Identify which cell holds the provided text, then report its [X, Y] central coordinate. 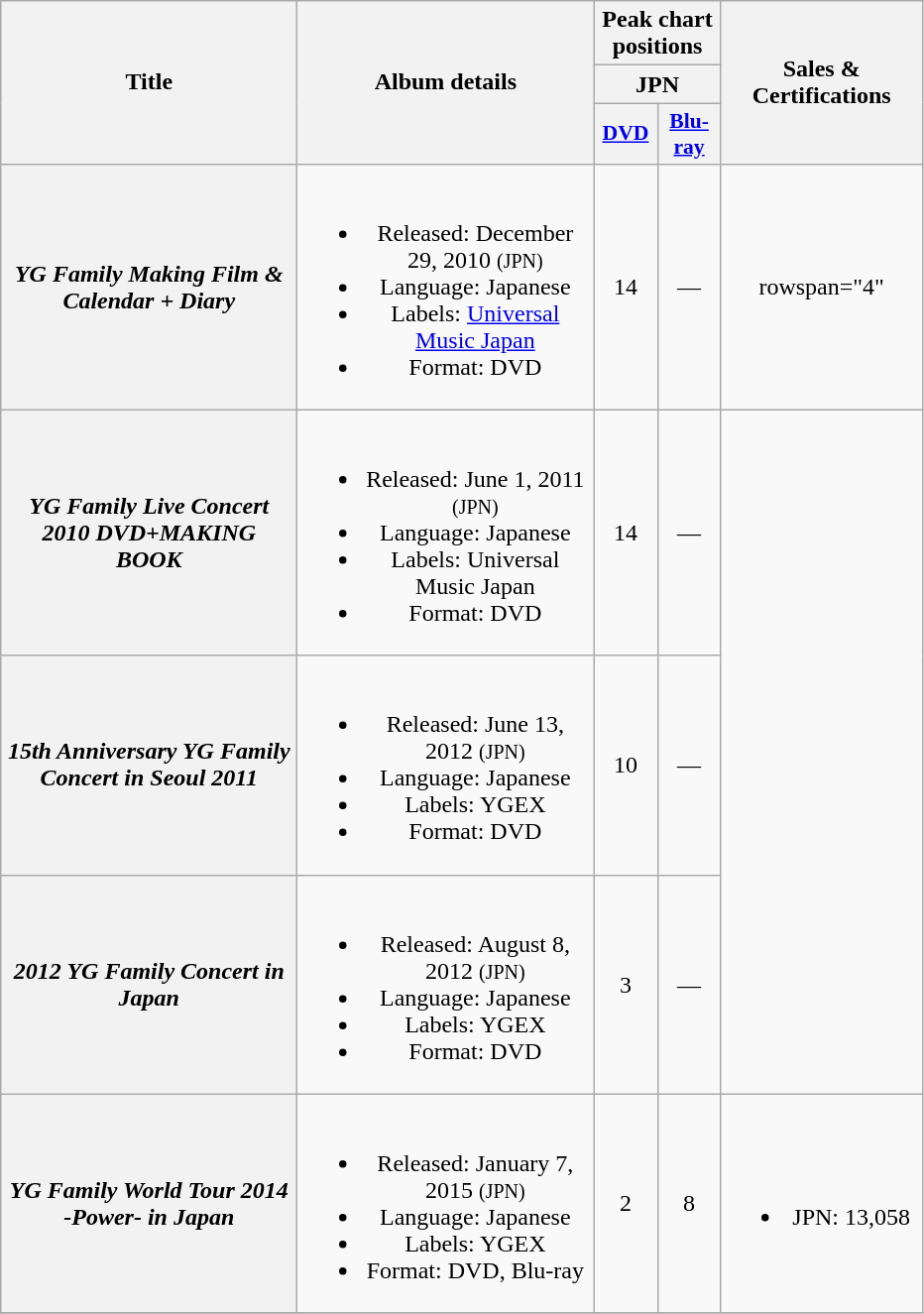
DVD [626, 133]
Album details [446, 82]
YG Family World Tour 2014 -Power- in Japan [149, 1204]
10 [626, 766]
Blu-ray [689, 133]
Title [149, 82]
Released: December 29, 2010 (JPN)Language: JapaneseLabels: Universal Music JapanFormat: DVD [446, 287]
Released: January 7, 2015 (JPN)Language: JapaneseLabels: YGEXFormat: DVD, Blu-ray [446, 1204]
Sales & Certifications [821, 82]
3 [626, 984]
Released: June 13, 2012 (JPN)Language: JapaneseLabels: YGEXFormat: DVD [446, 766]
YG Family Making Film & Calendar + Diary [149, 287]
2012 YG Family Concert in Japan [149, 984]
15th Anniversary YG Family Concert in Seoul 2011 [149, 766]
rowspan="4" [821, 287]
Released: June 1, 2011 (JPN)Language: JapaneseLabels: Universal Music JapanFormat: DVD [446, 533]
Peak chart positions [657, 34]
Released: August 8, 2012 (JPN)Language: JapaneseLabels: YGEXFormat: DVD [446, 984]
YG Family Live Concert 2010 DVD+MAKING BOOK [149, 533]
2 [626, 1204]
JPN [657, 84]
8 [689, 1204]
JPN: 13,058 [821, 1204]
